Extract the [x, y] coordinate from the center of the cell holding the provided text.  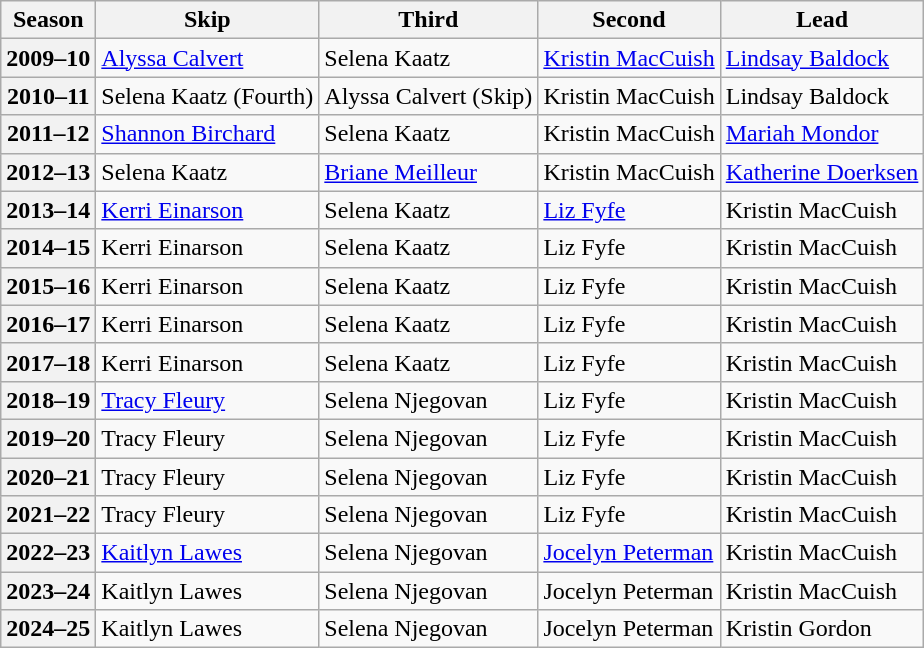
2016–17 [48, 324]
2018–19 [48, 400]
2009–10 [48, 58]
Skip [208, 20]
2015–16 [48, 286]
Season [48, 20]
Kristin Gordon [822, 629]
2020–21 [48, 477]
2022–23 [48, 553]
2011–12 [48, 134]
Lead [822, 20]
2012–13 [48, 172]
2024–25 [48, 629]
Alyssa Calvert (Skip) [428, 96]
Shannon Birchard [208, 134]
Mariah Mondor [822, 134]
Katherine Doerksen [822, 172]
Second [629, 20]
Third [428, 20]
2017–18 [48, 362]
2019–20 [48, 438]
2014–15 [48, 248]
2010–11 [48, 96]
2013–14 [48, 210]
2023–24 [48, 591]
2021–22 [48, 515]
Selena Kaatz (Fourth) [208, 96]
Briane Meilleur [428, 172]
Alyssa Calvert [208, 58]
